Provide the (X, Y) coordinate of the cell's center where the given text is located.  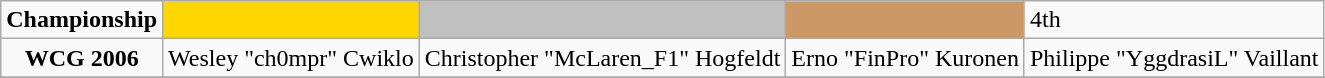
Erno "FinPro" Kuronen (906, 58)
WCG 2006 (82, 58)
Championship (82, 20)
Christopher "McLaren_F1" Hogfeldt (602, 58)
4th (1174, 20)
Wesley "ch0mpr" Cwiklo (292, 58)
Philippe "YggdrasiL" Vaillant (1174, 58)
